Output the [x, y] coordinate of the center of the cell containing the given text.  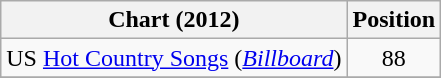
US Hot Country Songs (Billboard) [174, 58]
88 [394, 58]
Chart (2012) [174, 20]
Position [394, 20]
